Capture the cell that displays the provided text and extract its [X, Y] central coordinate. 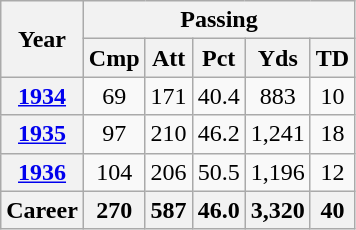
12 [332, 172]
Passing [218, 20]
1,241 [278, 134]
TD [332, 58]
Career [42, 210]
3,320 [278, 210]
40.4 [218, 96]
171 [168, 96]
1,196 [278, 172]
270 [114, 210]
587 [168, 210]
Year [42, 39]
50.5 [218, 172]
18 [332, 134]
Cmp [114, 58]
1934 [42, 96]
1936 [42, 172]
Pct [218, 58]
Yds [278, 58]
206 [168, 172]
69 [114, 96]
10 [332, 96]
883 [278, 96]
1935 [42, 134]
40 [332, 210]
46.2 [218, 134]
97 [114, 134]
104 [114, 172]
46.0 [218, 210]
210 [168, 134]
Att [168, 58]
